Pinpoint the cell where the given text exists, returning its (x, y) midpoint coordinate. 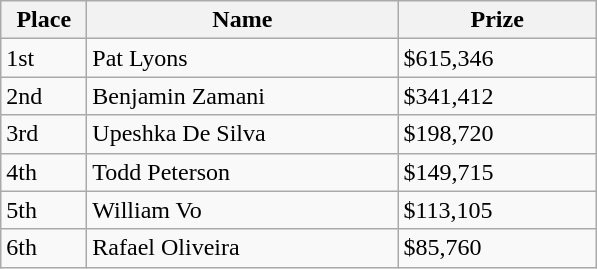
Upeshka De Silva (242, 134)
Pat Lyons (242, 58)
Rafael Oliveira (242, 248)
Prize (498, 20)
$615,346 (498, 58)
William Vo (242, 210)
1st (44, 58)
$341,412 (498, 96)
2nd (44, 96)
Todd Peterson (242, 172)
Name (242, 20)
3rd (44, 134)
6th (44, 248)
$113,105 (498, 210)
5th (44, 210)
$85,760 (498, 248)
$149,715 (498, 172)
4th (44, 172)
Benjamin Zamani (242, 96)
Place (44, 20)
$198,720 (498, 134)
